Pinpoint the cell where the given text exists, returning its (X, Y) midpoint coordinate. 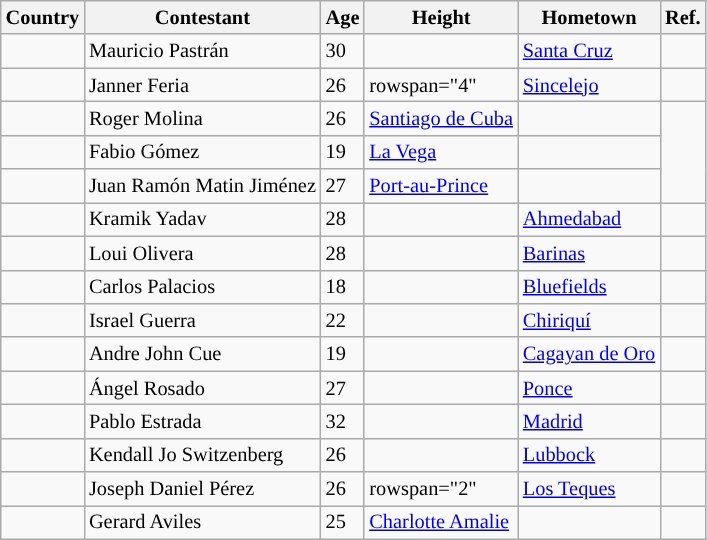
Roger Molina (202, 118)
Juan Ramón Matin Jiménez (202, 186)
32 (343, 421)
Ponce (589, 388)
Santa Cruz (589, 51)
Madrid (589, 421)
Bluefields (589, 287)
Barinas (589, 253)
Lubbock (589, 455)
Port-au-Prince (441, 186)
Kramik Yadav (202, 219)
rowspan="4" (441, 85)
22 (343, 320)
25 (343, 522)
Janner Feria (202, 85)
Age (343, 17)
rowspan="2" (441, 489)
Cagayan de Oro (589, 354)
Ahmedabad (589, 219)
Pablo Estrada (202, 421)
Carlos Palacios (202, 287)
Kendall Jo Switzenberg (202, 455)
Charlotte Amalie (441, 522)
Israel Guerra (202, 320)
Andre John Cue (202, 354)
Sincelejo (589, 85)
Loui Olivera (202, 253)
Los Teques (589, 489)
Chiriquí (589, 320)
Mauricio Pastrán (202, 51)
Santiago de Cuba (441, 118)
La Vega (441, 152)
Gerard Aviles (202, 522)
18 (343, 287)
Height (441, 17)
Country (42, 17)
Contestant (202, 17)
Fabio Gómez (202, 152)
Ref. (682, 17)
Joseph Daniel Pérez (202, 489)
Hometown (589, 17)
Ángel Rosado (202, 388)
30 (343, 51)
